Provide the [X, Y] coordinate of the cell's center where the given text is located.  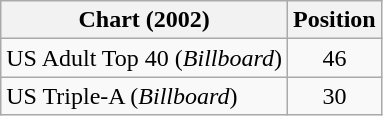
30 [335, 96]
US Adult Top 40 (Billboard) [144, 58]
US Triple-A (Billboard) [144, 96]
Chart (2002) [144, 20]
46 [335, 58]
Position [335, 20]
